Determine the (X, Y) coordinate at the center of the cell enclosing the given text.  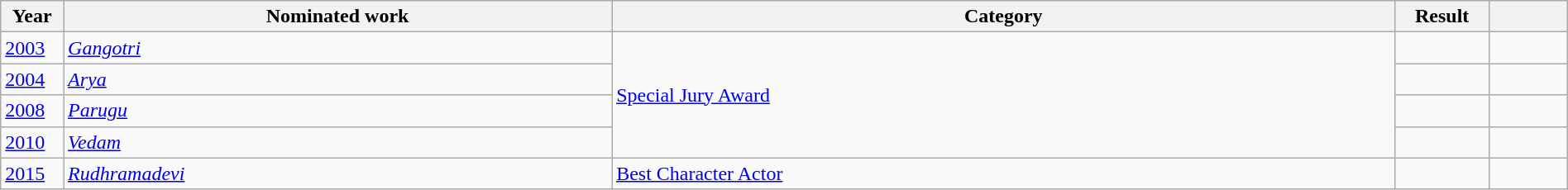
Arya (337, 79)
Nominated work (337, 17)
Special Jury Award (1004, 95)
Vedam (337, 142)
Rudhramadevi (337, 173)
2015 (32, 173)
Parugu (337, 111)
Category (1004, 17)
Year (32, 17)
Gangotri (337, 48)
2010 (32, 142)
2004 (32, 79)
Result (1442, 17)
2008 (32, 111)
Best Character Actor (1004, 173)
2003 (32, 48)
